For the text-containing cell, return its midpoint in [x, y] coordinate format. 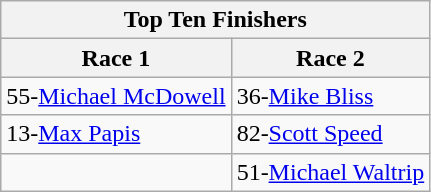
13-Max Papis [116, 134]
51-Michael Waltrip [330, 172]
82-Scott Speed [330, 134]
Race 1 [116, 58]
Race 2 [330, 58]
55-Michael McDowell [116, 96]
36-Mike Bliss [330, 96]
Top Ten Finishers [216, 20]
